Extract the [x, y] coordinate from the center of the cell holding the provided text.  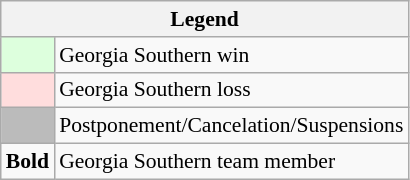
Bold [28, 162]
Postponement/Cancelation/Suspensions [231, 126]
Georgia Southern team member [231, 162]
Georgia Southern loss [231, 90]
Georgia Southern win [231, 55]
Legend [205, 19]
